Locate the cell with the specified text and output its (x, y) center coordinate. 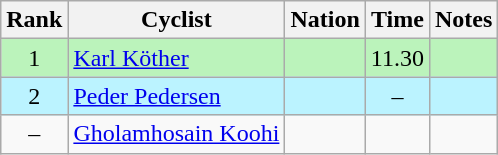
1 (34, 58)
2 (34, 96)
Notes (463, 20)
Karl Köther (176, 58)
Nation (325, 20)
Peder Pedersen (176, 96)
Cyclist (176, 20)
Rank (34, 20)
11.30 (397, 58)
Time (397, 20)
Gholamhosain Koohi (176, 134)
